Extract the [x, y] coordinate from the center of the cell holding the provided text.  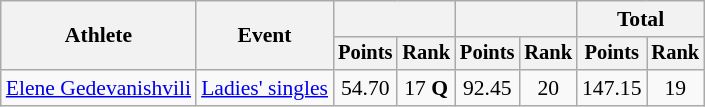
92.45 [487, 88]
19 [675, 88]
Total [640, 19]
20 [548, 88]
Event [264, 36]
Elene Gedevanishvili [98, 88]
147.15 [612, 88]
Ladies' singles [264, 88]
17 Q [426, 88]
54.70 [365, 88]
Athlete [98, 36]
